Return the [X, Y] coordinate for the center point of the cell that contains the specified text.  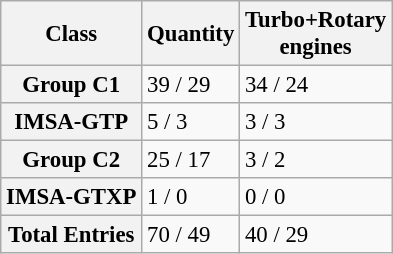
Turbo+Rotaryengines [316, 34]
34 / 24 [316, 85]
Class [72, 34]
3 / 2 [316, 160]
IMSA-GTP [72, 122]
5 / 3 [191, 122]
Group C2 [72, 160]
Total Entries [72, 235]
39 / 29 [191, 85]
25 / 17 [191, 160]
Quantity [191, 34]
70 / 49 [191, 235]
Group C1 [72, 85]
40 / 29 [316, 235]
IMSA-GTXP [72, 197]
3 / 3 [316, 122]
1 / 0 [191, 197]
0 / 0 [316, 197]
